Identify which cell holds the provided text, then report its (X, Y) central coordinate. 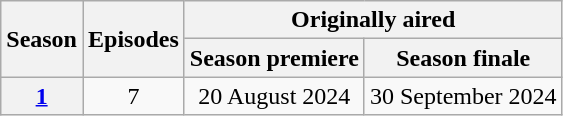
Season finale (463, 58)
Season premiere (274, 58)
Season (42, 39)
Originally aired (373, 20)
20 August 2024 (274, 96)
1 (42, 96)
Episodes (133, 39)
30 September 2024 (463, 96)
7 (133, 96)
